Detect which cell encompasses the target text, then output its [X, Y] center coordinate. 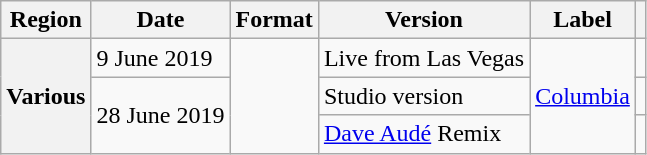
28 June 2019 [160, 115]
Live from Las Vegas [424, 58]
9 June 2019 [160, 58]
Various [46, 96]
Region [46, 20]
Format [274, 20]
Columbia [583, 96]
Studio version [424, 96]
Date [160, 20]
Label [583, 20]
Version [424, 20]
Dave Audé Remix [424, 134]
